Detect which cell encompasses the target text, then output its (X, Y) center coordinate. 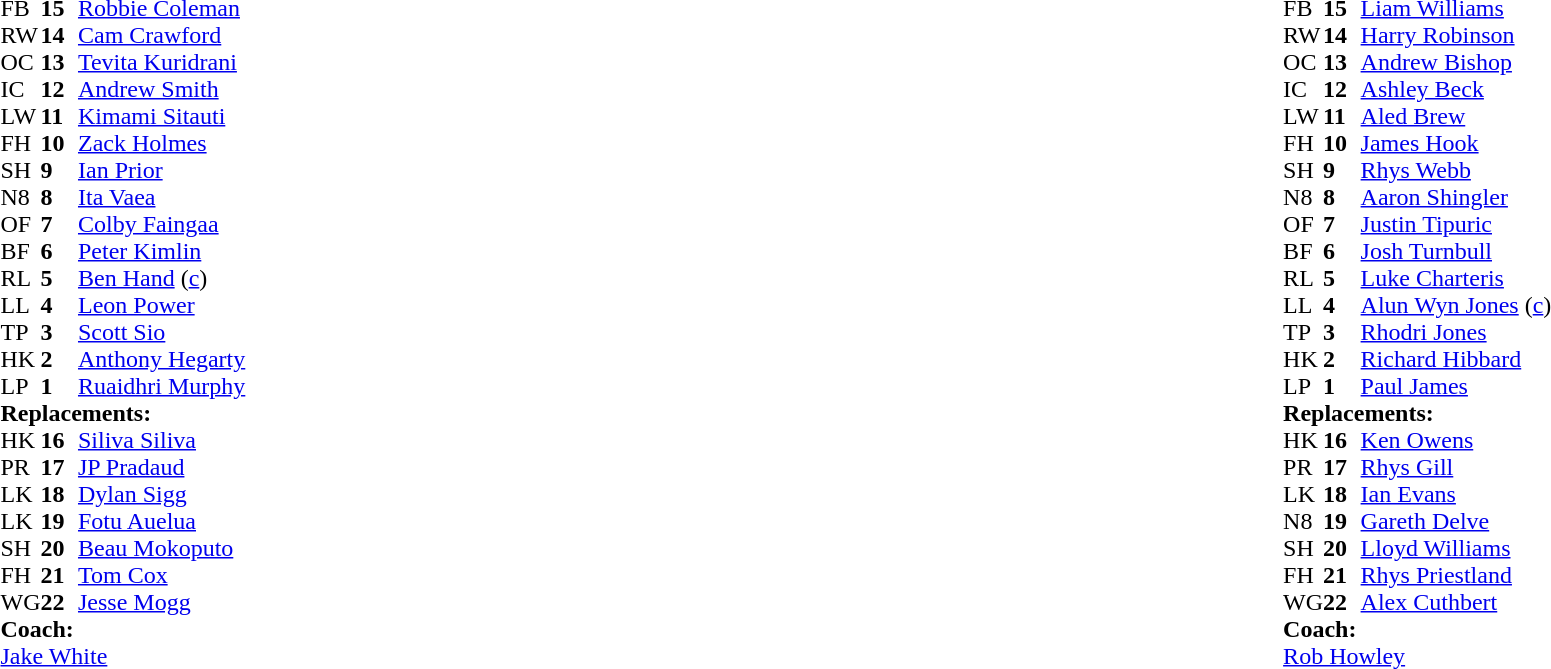
JP Pradaud (162, 468)
Leon Power (162, 306)
Cam Crawford (162, 36)
Kimami Sitauti (162, 116)
Ita Vaea (162, 198)
Anthony Hegarty (162, 360)
Ruaidhri Murphy (162, 386)
Beau Mokoputo (162, 548)
Tom Cox (162, 576)
Fotu Auelua (162, 522)
Jesse Mogg (162, 602)
Ben Hand (c) (162, 278)
Rob Howley (1417, 656)
Jake White (122, 656)
Tevita Kuridrani (162, 62)
Ian Prior (162, 170)
Peter Kimlin (162, 252)
Dylan Sigg (162, 494)
Andrew Smith (162, 90)
Scott Sio (162, 332)
Colby Faingaa (162, 224)
Siliva Siliva (162, 440)
Zack Holmes (162, 144)
